Provide the (X, Y) coordinate of the cell's center where the given text is located.  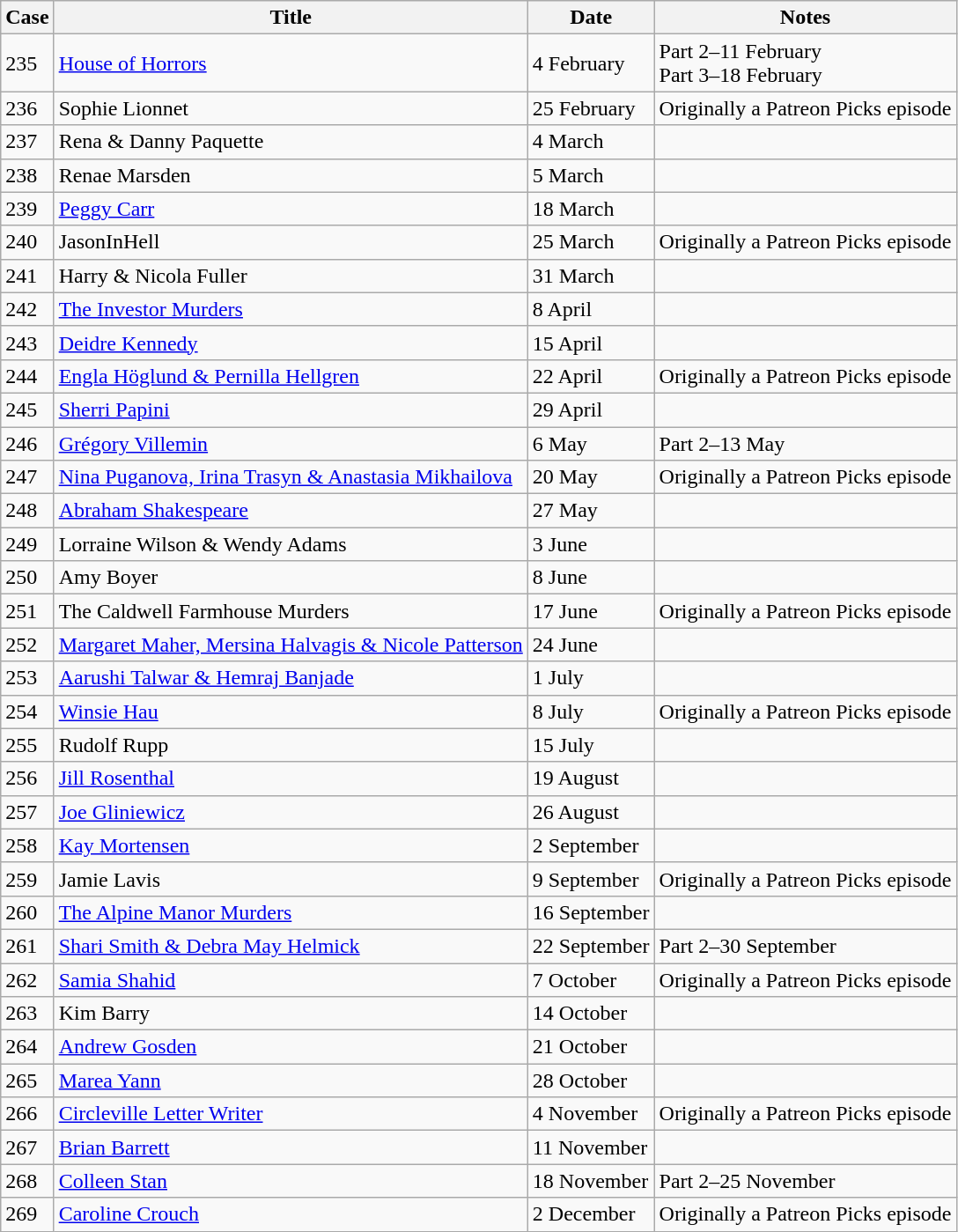
Part 2–30 September (805, 946)
Notes (805, 18)
7 October (591, 980)
Title (291, 18)
255 (27, 745)
25 February (591, 108)
26 August (591, 812)
261 (27, 946)
Deidre Kennedy (291, 343)
The Alpine Manor Murders (291, 912)
Part 2–13 May (805, 443)
Engla Höglund & Pernilla Hellgren (291, 376)
Peggy Carr (291, 209)
Sherri Papini (291, 409)
Winsie Hau (291, 712)
15 April (591, 343)
254 (27, 712)
Harry & Nicola Fuller (291, 276)
269 (27, 1214)
Part 2–25 November (805, 1181)
Margaret Maher, Mersina Halvagis & Nicole Patterson (291, 645)
253 (27, 678)
Kim Barry (291, 1014)
JasonInHell (291, 242)
25 March (591, 242)
5 March (591, 175)
24 June (591, 645)
249 (27, 544)
256 (27, 778)
Circleville Letter Writer (291, 1114)
The Caldwell Farmhouse Murders (291, 611)
243 (27, 343)
252 (27, 645)
248 (27, 511)
Grégory Villemin (291, 443)
240 (27, 242)
15 July (591, 745)
21 October (591, 1047)
1 July (591, 678)
Jill Rosenthal (291, 778)
Rena & Danny Paquette (291, 142)
Marea Yann (291, 1081)
247 (27, 477)
238 (27, 175)
245 (27, 409)
Brian Barrett (291, 1147)
31 March (591, 276)
235 (27, 63)
17 June (591, 611)
258 (27, 845)
19 August (591, 778)
Renae Marsden (291, 175)
266 (27, 1114)
236 (27, 108)
18 November (591, 1181)
Andrew Gosden (291, 1047)
16 September (591, 912)
260 (27, 912)
Abraham Shakespeare (291, 511)
4 March (591, 142)
250 (27, 578)
262 (27, 980)
Caroline Crouch (291, 1214)
265 (27, 1081)
29 April (591, 409)
237 (27, 142)
Amy Boyer (291, 578)
239 (27, 209)
14 October (591, 1014)
2 September (591, 845)
8 July (591, 712)
3 June (591, 544)
246 (27, 443)
Jamie Lavis (291, 879)
Date (591, 18)
Aarushi Talwar & Hemraj Banjade (291, 678)
264 (27, 1047)
20 May (591, 477)
8 April (591, 309)
259 (27, 879)
House of Horrors (291, 63)
18 March (591, 209)
2 December (591, 1214)
268 (27, 1181)
22 April (591, 376)
241 (27, 276)
251 (27, 611)
4 February (591, 63)
Case (27, 18)
267 (27, 1147)
Sophie Lionnet (291, 108)
242 (27, 309)
28 October (591, 1081)
11 November (591, 1147)
244 (27, 376)
Joe Gliniewicz (291, 812)
263 (27, 1014)
9 September (591, 879)
Nina Puganova, Irina Trasyn & Anastasia Mikhailova (291, 477)
6 May (591, 443)
8 June (591, 578)
Lorraine Wilson & Wendy Adams (291, 544)
Kay Mortensen (291, 845)
The Investor Murders (291, 309)
Samia Shahid (291, 980)
Colleen Stan (291, 1181)
257 (27, 812)
Shari Smith & Debra May Helmick (291, 946)
4 November (591, 1114)
Rudolf Rupp (291, 745)
22 September (591, 946)
27 May (591, 511)
Part 2–11 FebruaryPart 3–18 February (805, 63)
